For the text-containing cell, return its midpoint in [x, y] coordinate format. 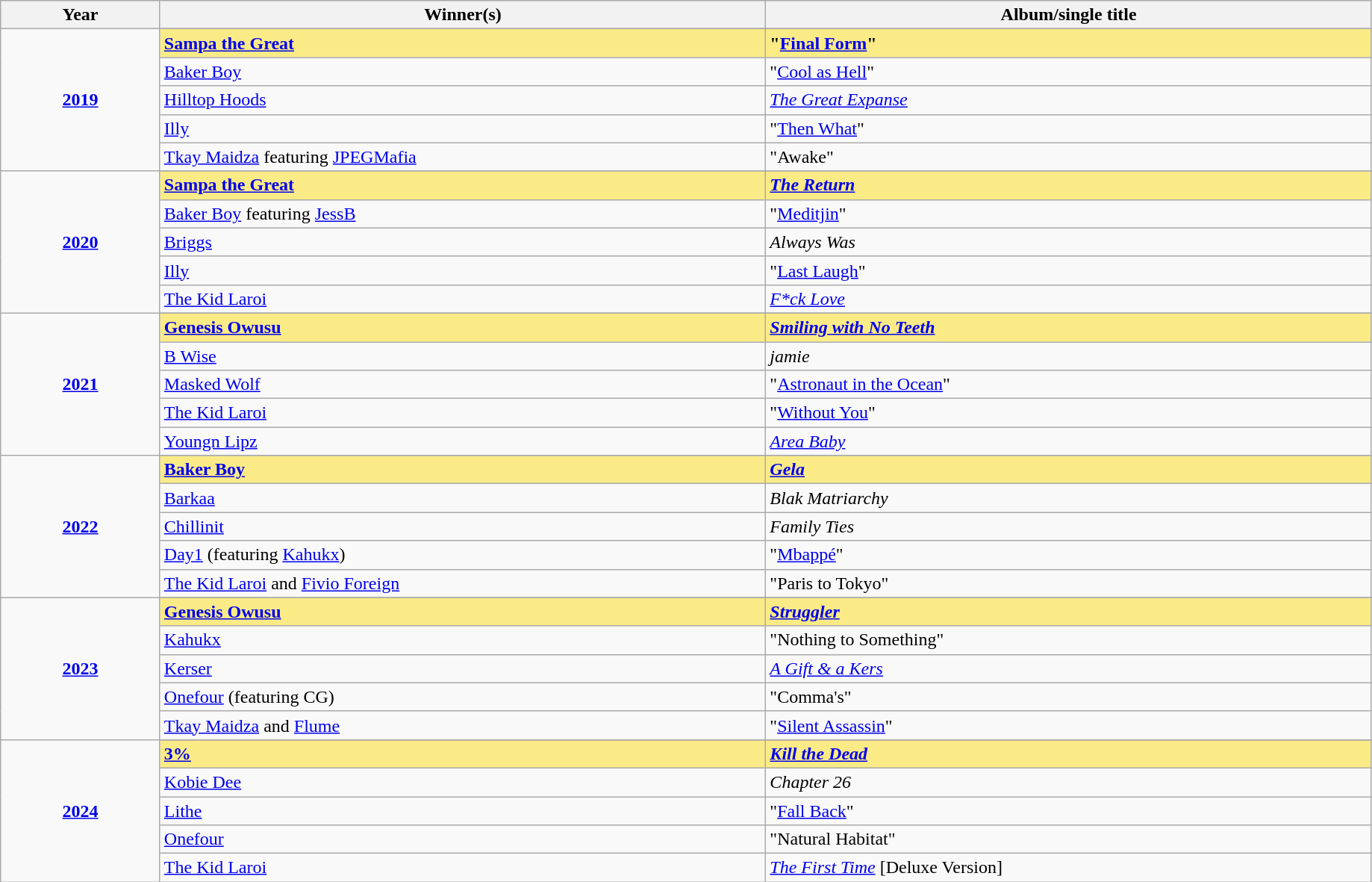
Kill the Dead [1069, 754]
Kahukx [463, 640]
Smiling with No Teeth [1069, 327]
2019 [81, 100]
Area Baby [1069, 441]
"Paris to Tokyo" [1069, 583]
"Mbappé" [1069, 555]
"Final Form" [1069, 43]
"Cool as Hell" [1069, 72]
Barkaa [463, 498]
2024 [81, 810]
"Comma's" [1069, 697]
The Return [1069, 185]
2022 [81, 527]
Chillinit [463, 527]
The Great Expanse [1069, 100]
2021 [81, 384]
Kerser [463, 668]
Always Was [1069, 242]
"Natural Habitat" [1069, 839]
Baker Boy featuring JessB [463, 214]
Tkay Maidza and Flume [463, 725]
"Without You" [1069, 413]
2023 [81, 668]
Day1 (featuring Kahukx) [463, 555]
The First Time [Deluxe Version] [1069, 868]
Hilltop Hoods [463, 100]
Family Ties [1069, 527]
Tkay Maidza featuring JPEGMafia [463, 157]
Briggs [463, 242]
"Astronaut in the Ocean" [1069, 385]
Youngn Lipz [463, 441]
"Last Laugh" [1069, 270]
Onefour (featuring CG) [463, 697]
"Awake" [1069, 157]
Kobie Dee [463, 782]
Chapter 26 [1069, 782]
B Wise [463, 356]
2020 [81, 242]
Winner(s) [463, 15]
Lithe [463, 810]
"Nothing to Something" [1069, 640]
F*ck Love [1069, 299]
Onefour [463, 839]
Album/single title [1069, 15]
jamie [1069, 356]
"Then What" [1069, 128]
A Gift & a Kers [1069, 668]
Masked Wolf [463, 385]
"Meditjin" [1069, 214]
Gela [1069, 470]
"Silent Assassin" [1069, 725]
The Kid Laroi and Fivio Foreign [463, 583]
Year [81, 15]
3% [463, 754]
Blak Matriarchy [1069, 498]
Struggler [1069, 612]
"Fall Back" [1069, 810]
